Search for the cell housing the specified text and yield its [x, y] center coordinate. 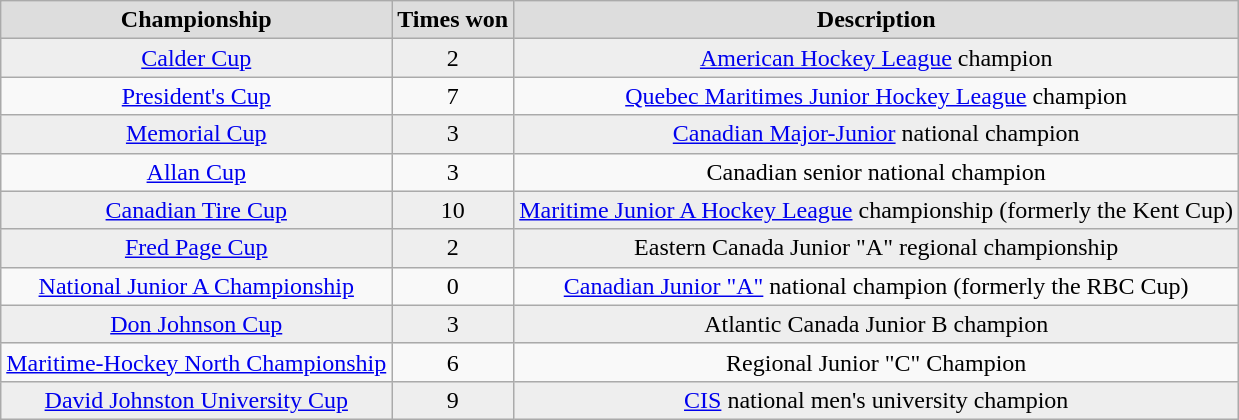
Canadian senior national champion [876, 172]
Atlantic Canada Junior B champion [876, 324]
Times won [453, 20]
Canadian Junior "A" national champion (formerly the RBC Cup) [876, 286]
Don Johnson Cup [196, 324]
Quebec Maritimes Junior Hockey League champion [876, 96]
Eastern Canada Junior "A" regional championship [876, 248]
American Hockey League champion [876, 58]
6 [453, 362]
Fred Page Cup [196, 248]
Regional Junior "C" Champion [876, 362]
Canadian Tire Cup [196, 210]
President's Cup [196, 96]
10 [453, 210]
National Junior A Championship [196, 286]
Maritime Junior A Hockey League championship (formerly the Kent Cup) [876, 210]
0 [453, 286]
9 [453, 400]
CIS national men's university champion [876, 400]
Memorial Cup [196, 134]
Allan Cup [196, 172]
Canadian Major-Junior national champion [876, 134]
Maritime-Hockey North Championship [196, 362]
David Johnston University Cup [196, 400]
Calder Cup [196, 58]
Description [876, 20]
7 [453, 96]
Championship [196, 20]
